Detect which cell encompasses the target text, then output its [x, y] center coordinate. 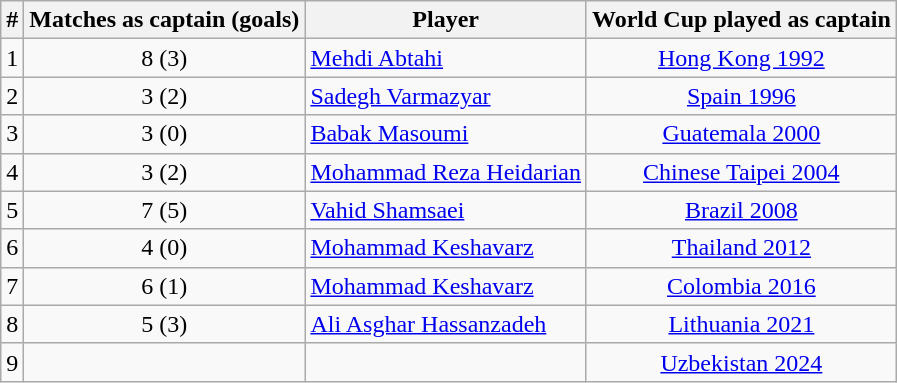
3 [12, 134]
Matches as captain (goals) [164, 20]
4 [12, 172]
Vahid Shamsaei [446, 210]
6 [12, 248]
7 [12, 286]
Babak Masoumi [446, 134]
5 [12, 210]
Ali Asghar Hassanzadeh [446, 324]
Lithuania 2021 [741, 324]
Uzbekistan 2024 [741, 362]
3 (0) [164, 134]
Thailand 2012 [741, 248]
Colombia 2016 [741, 286]
9 [12, 362]
Guatemala 2000 [741, 134]
Mehdi Abtahi [446, 58]
Mohammad Reza Heidarian [446, 172]
Hong Kong 1992 [741, 58]
1 [12, 58]
Brazil 2008 [741, 210]
8 (3) [164, 58]
2 [12, 96]
# [12, 20]
Player [446, 20]
World Cup played as captain [741, 20]
4 (0) [164, 248]
7 (5) [164, 210]
8 [12, 324]
Sadegh Varmazyar [446, 96]
5 (3) [164, 324]
6 (1) [164, 286]
Spain 1996 [741, 96]
Chinese Taipei 2004 [741, 172]
